Extract the [x, y] coordinate from the center of the cell holding the provided text.  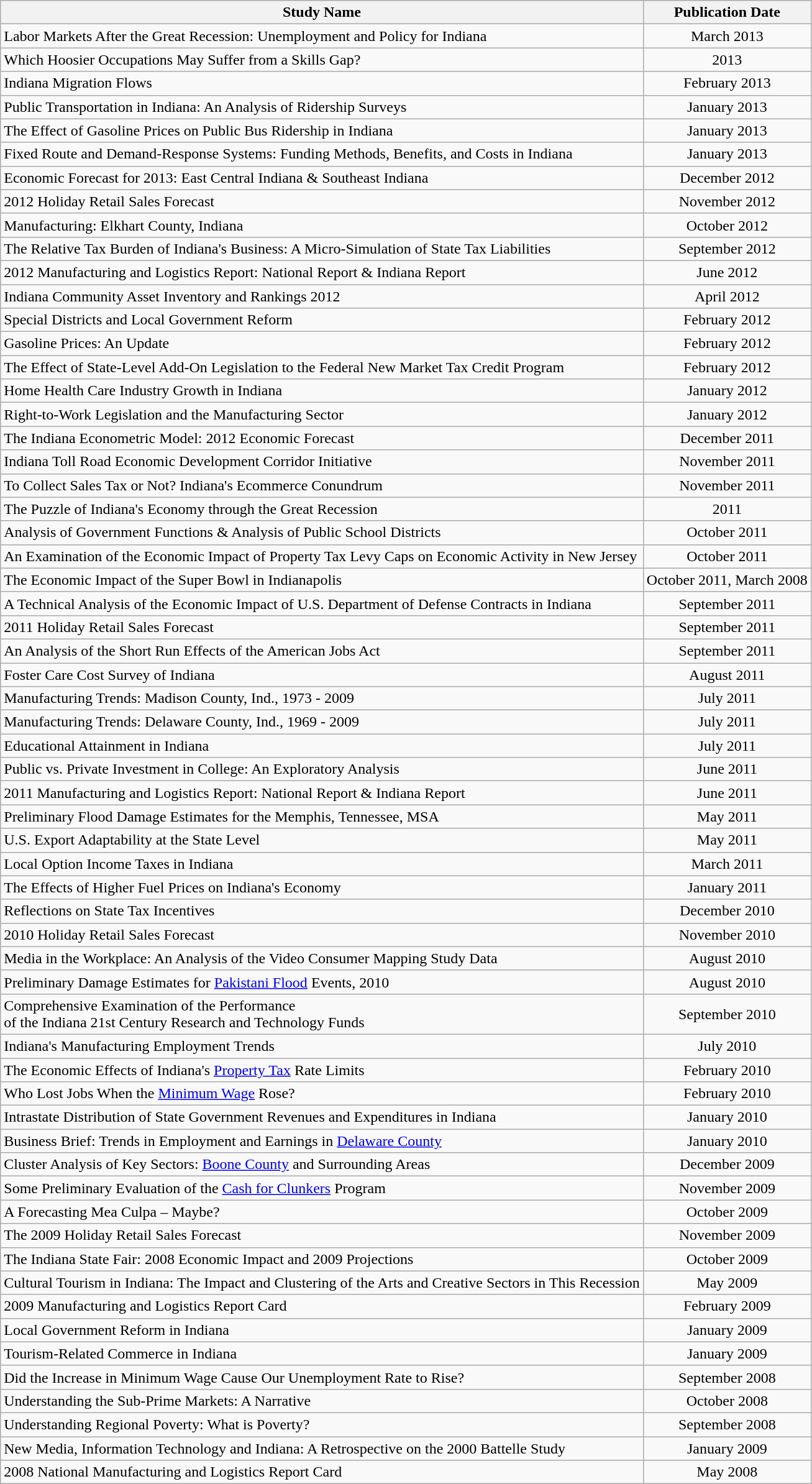
2012 Manufacturing and Logistics Report: National Report & Indiana Report [322, 272]
Fixed Route and Demand-Response Systems: Funding Methods, Benefits, and Costs in Indiana [322, 154]
Home Health Care Industry Growth in Indiana [322, 391]
December 2010 [727, 911]
To Collect Sales Tax or Not? Indiana's Ecommerce Conundrum [322, 485]
The Economic Impact of the Super Bowl in Indianapolis [322, 580]
December 2012 [727, 178]
October 2008 [727, 1401]
Local Government Reform in Indiana [322, 1330]
Manufacturing: Elkhart County, Indiana [322, 225]
Business Brief: Trends in Employment and Earnings in Delaware County [322, 1141]
February 2013 [727, 83]
2008 National Manufacturing and Logistics Report Card [322, 1472]
2011 Manufacturing and Logistics Report: National Report & Indiana Report [322, 793]
April 2012 [727, 296]
The Puzzle of Indiana's Economy through the Great Recession [322, 509]
September 2010 [727, 1014]
Special Districts and Local Government Reform [322, 320]
A Technical Analysis of the Economic Impact of U.S. Department of Defense Contracts in Indiana [322, 603]
Reflections on State Tax Incentives [322, 911]
New Media, Information Technology and Indiana: A Retrospective on the 2000 Battelle Study [322, 1449]
November 2012 [727, 201]
2011 Holiday Retail Sales Forecast [322, 627]
2011 [727, 509]
June 2012 [727, 272]
Which Hoosier Occupations May Suffer from a Skills Gap? [322, 60]
Understanding the Sub-Prime Markets: A Narrative [322, 1401]
Comprehensive Examination of the Performanceof the Indiana 21st Century Research and Technology Funds [322, 1014]
Manufacturing Trends: Madison County, Ind., 1973 - 2009 [322, 698]
Indiana Toll Road Economic Development Corridor Initiative [322, 462]
Intrastate Distribution of State Government Revenues and Expenditures in Indiana [322, 1117]
August 2011 [727, 674]
November 2010 [727, 935]
December 2009 [727, 1165]
Public vs. Private Investment in College: An Exploratory Analysis [322, 769]
A Forecasting Mea Culpa – Maybe? [322, 1212]
January 2011 [727, 887]
Understanding Regional Poverty: What is Poverty? [322, 1424]
Cultural Tourism in Indiana: The Impact and Clustering of the Arts and Creative Sectors in This Recession [322, 1283]
Preliminary Flood Damage Estimates for the Memphis, Tennessee, MSA [322, 817]
2010 Holiday Retail Sales Forecast [322, 935]
The Effect of Gasoline Prices on Public Bus Ridership in Indiana [322, 131]
Tourism-Related Commerce in Indiana [322, 1353]
Foster Care Cost Survey of Indiana [322, 674]
Indiana Community Asset Inventory and Rankings 2012 [322, 296]
Analysis of Government Functions & Analysis of Public School Districts [322, 533]
The Economic Effects of Indiana's Property Tax Rate Limits [322, 1069]
Gasoline Prices: An Update [322, 344]
An Examination of the Economic Impact of Property Tax Levy Caps on Economic Activity in New Jersey [322, 556]
December 2011 [727, 438]
May 2008 [727, 1472]
2009 Manufacturing and Logistics Report Card [322, 1306]
February 2009 [727, 1306]
The Indiana State Fair: 2008 Economic Impact and 2009 Projections [322, 1259]
The Relative Tax Burden of Indiana's Business: A Micro-Simulation of State Tax Liabilities [322, 249]
Cluster Analysis of Key Sectors: Boone County and Surrounding Areas [322, 1165]
Preliminary Damage Estimates for Pakistani Flood Events, 2010 [322, 982]
March 2011 [727, 864]
Educational Attainment in Indiana [322, 746]
An Analysis of the Short Run Effects of the American Jobs Act [322, 651]
Labor Markets After the Great Recession: Unemployment and Policy for Indiana [322, 36]
2012 Holiday Retail Sales Forecast [322, 201]
Some Preliminary Evaluation of the Cash for Clunkers Program [322, 1188]
U.S. Export Adaptability at the State Level [322, 840]
Media in the Workplace: An Analysis of the Video Consumer Mapping Study Data [322, 958]
The Effects of Higher Fuel Prices on Indiana's Economy [322, 887]
Publication Date [727, 12]
July 2010 [727, 1046]
Indiana's Manufacturing Employment Trends [322, 1046]
October 2011, March 2008 [727, 580]
The Indiana Econometric Model: 2012 Economic Forecast [322, 438]
Economic Forecast for 2013: East Central Indiana & Southeast Indiana [322, 178]
May 2009 [727, 1283]
Study Name [322, 12]
2013 [727, 60]
Did the Increase in Minimum Wage Cause Our Unemployment Rate to Rise? [322, 1377]
March 2013 [727, 36]
Right-to-Work Legislation and the Manufacturing Sector [322, 415]
Who Lost Jobs When the Minimum Wage Rose? [322, 1094]
Manufacturing Trends: Delaware County, Ind., 1969 - 2009 [322, 722]
October 2012 [727, 225]
The Effect of State-Level Add-On Legislation to the Federal New Market Tax Credit Program [322, 367]
The 2009 Holiday Retail Sales Forecast [322, 1235]
Public Transportation in Indiana: An Analysis of Ridership Surveys [322, 107]
Local Option Income Taxes in Indiana [322, 864]
Indiana Migration Flows [322, 83]
September 2012 [727, 249]
